Find where the given text appears and provide that cell's center as [x, y] coordinate. 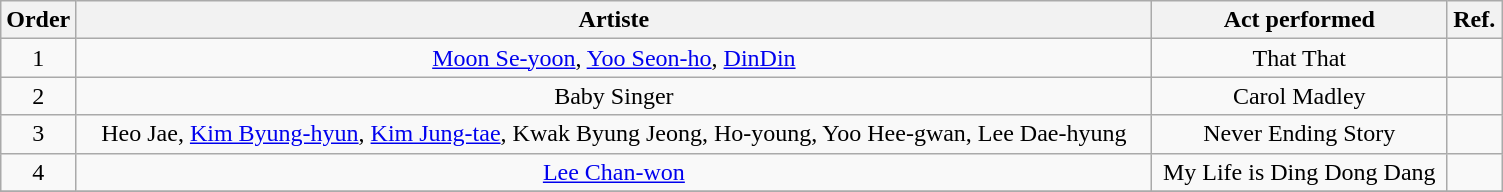
Lee Chan-won [614, 172]
Act performed [1300, 20]
4 [38, 172]
Carol Madley [1300, 96]
That That [1300, 58]
Moon Se-yoon, Yoo Seon-ho, DinDin [614, 58]
Heo Jae, Kim Byung-hyun, Kim Jung-tae, Kwak Byung Jeong, Ho-young, Yoo Hee-gwan, Lee Dae-hyung [614, 134]
Baby Singer [614, 96]
Never Ending Story [1300, 134]
Order [38, 20]
3 [38, 134]
1 [38, 58]
2 [38, 96]
Ref. [1474, 20]
Artiste [614, 20]
My Life is Ding Dong Dang [1300, 172]
